Detect which cell encompasses the target text, then output its [X, Y] center coordinate. 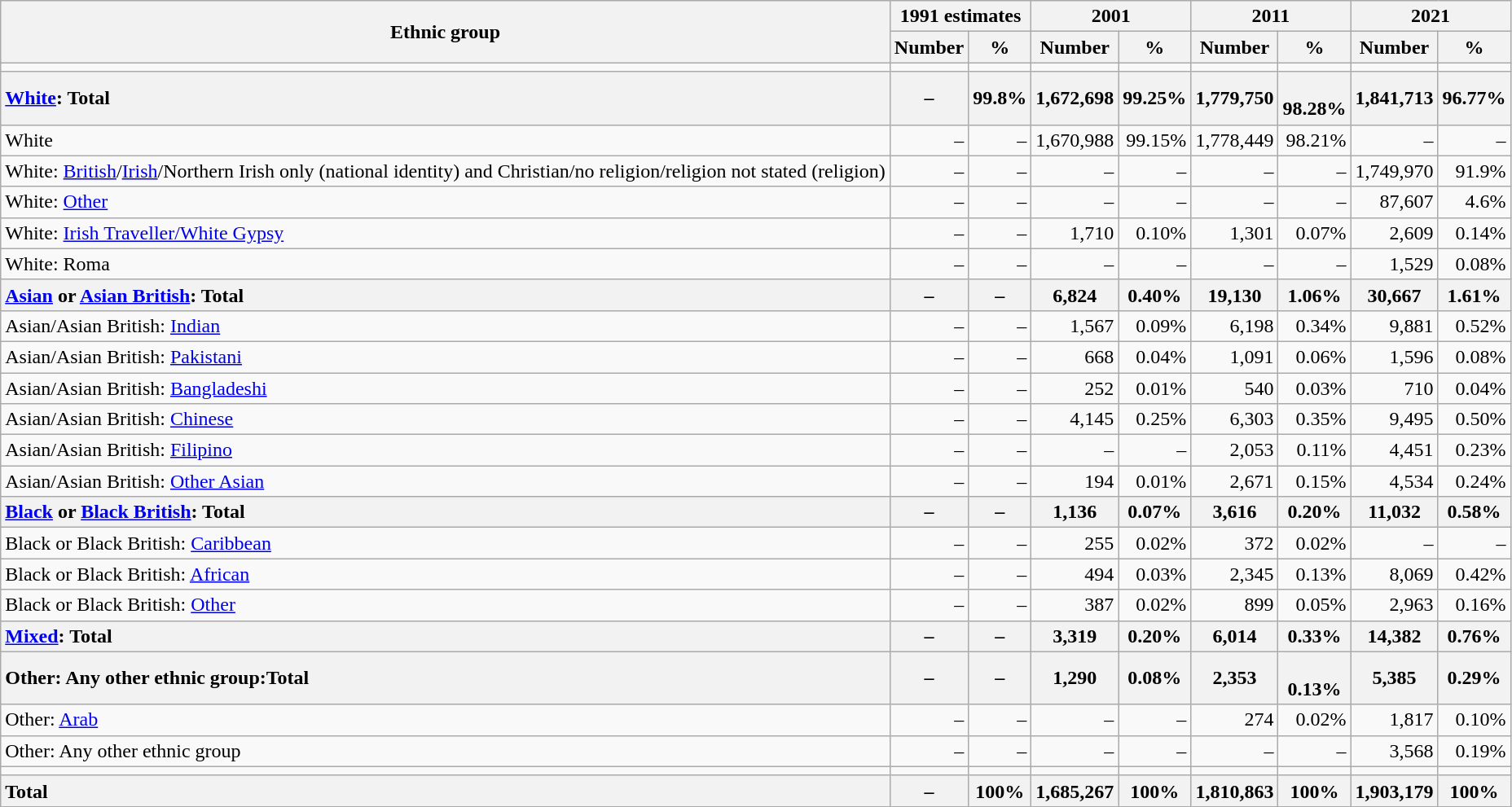
Other: Any other ethnic group:Total [446, 678]
0.16% [1475, 605]
0.50% [1475, 419]
9,495 [1395, 419]
0.24% [1475, 481]
372 [1235, 543]
899 [1235, 605]
1.06% [1315, 295]
1,091 [1235, 357]
White [446, 140]
1,567 [1075, 326]
99.8% [1000, 98]
99.25% [1155, 98]
0.58% [1475, 512]
Other: Arab [446, 720]
0.14% [1475, 233]
98.21% [1315, 140]
Asian/Asian British: Indian [446, 326]
6,198 [1235, 326]
3,616 [1235, 512]
1,903,179 [1395, 791]
1,301 [1235, 233]
Ethnic group [446, 32]
Black or Black British: Caribbean [446, 543]
252 [1075, 388]
9,881 [1395, 326]
0.05% [1315, 605]
White: Total [446, 98]
0.06% [1315, 357]
2,609 [1395, 233]
19,130 [1235, 295]
710 [1395, 388]
Black or Black British: African [446, 574]
0.76% [1475, 636]
0.34% [1315, 326]
1,779,750 [1235, 98]
255 [1075, 543]
2,963 [1395, 605]
4,534 [1395, 481]
0.15% [1315, 481]
1991 estimates [960, 16]
274 [1235, 720]
0.11% [1315, 450]
2001 [1111, 16]
0.40% [1155, 295]
2,053 [1235, 450]
1,817 [1395, 720]
1.61% [1475, 295]
Black or Black British: Total [446, 512]
White: Roma [446, 264]
0.33% [1315, 636]
0.19% [1475, 751]
Total [446, 791]
8,069 [1395, 574]
2,353 [1235, 678]
1,685,267 [1075, 791]
96.77% [1475, 98]
6,824 [1075, 295]
3,319 [1075, 636]
Asian or Asian British: Total [446, 295]
99.15% [1155, 140]
2,345 [1235, 574]
Black or Black British: Other [446, 605]
3,568 [1395, 751]
1,810,863 [1235, 791]
11,032 [1395, 512]
4,451 [1395, 450]
1,670,988 [1075, 140]
2,671 [1235, 481]
0.09% [1155, 326]
2011 [1271, 16]
6,014 [1235, 636]
Other: Any other ethnic group [446, 751]
194 [1075, 481]
Asian/Asian British: Pakistani [446, 357]
387 [1075, 605]
0.52% [1475, 326]
14,382 [1395, 636]
1,136 [1075, 512]
87,607 [1395, 202]
Asian/Asian British: Filipino [446, 450]
1,529 [1395, 264]
Asian/Asian British: Other Asian [446, 481]
4.6% [1475, 202]
668 [1075, 357]
0.42% [1475, 574]
Asian/Asian British: Chinese [446, 419]
0.29% [1475, 678]
0.23% [1475, 450]
1,710 [1075, 233]
540 [1235, 388]
2021 [1431, 16]
1,778,449 [1235, 140]
0.35% [1315, 419]
Mixed: Total [446, 636]
White: British/Irish/Northern Irish only (national identity) and Christian/no religion/religion not stated (religion) [446, 171]
0.25% [1155, 419]
1,672,698 [1075, 98]
Asian/Asian British: Bangladeshi [446, 388]
6,303 [1235, 419]
1,749,970 [1395, 171]
White: Irish Traveller/White Gypsy [446, 233]
5,385 [1395, 678]
1,596 [1395, 357]
91.9% [1475, 171]
494 [1075, 574]
1,841,713 [1395, 98]
98.28% [1315, 98]
White: Other [446, 202]
1,290 [1075, 678]
30,667 [1395, 295]
4,145 [1075, 419]
